Output the (x, y) coordinate of the center of the cell containing the given text.  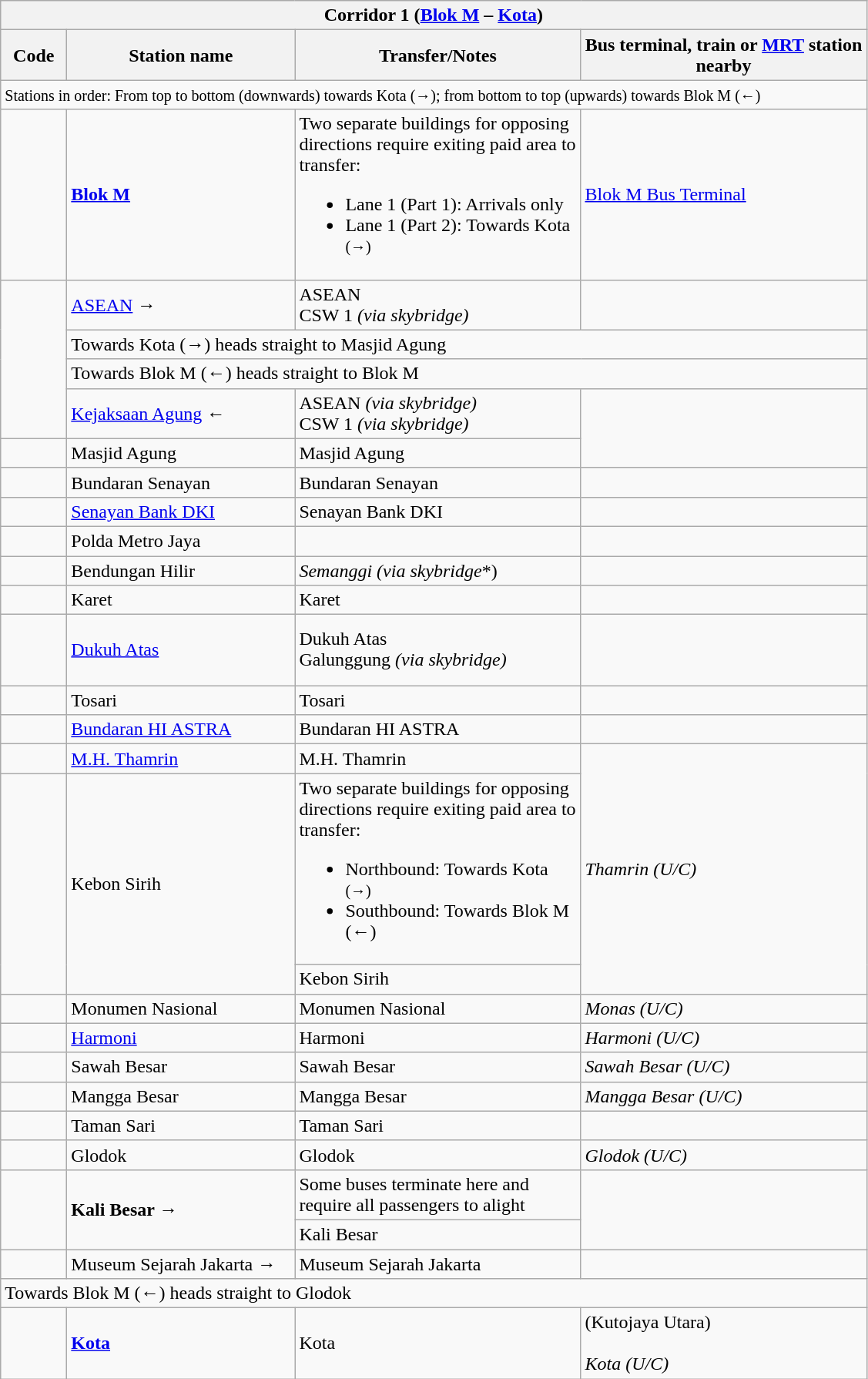
Blok M Bus Terminal (724, 194)
Transfer/Notes (437, 55)
Bus terminal, train or MRT station nearby (724, 55)
Two separate buildings for opposing directions require exiting paid area to transfer:Lane 1 (Part 1): Arrivals onlyLane 1 (Part 2): Towards Kota (→) (437, 194)
Towards Blok M (←) heads straight to Glodok (434, 1293)
ASEAN CSW 1 (via skybridge) (437, 305)
Bendungan Hilir (181, 571)
Kali Besar → (181, 1210)
Towards Blok M (←) heads straight to Blok M (467, 374)
Sawah Besar (U/C) (724, 1067)
Museum Sejarah Jakarta (437, 1264)
Towards Kota (→) heads straight to Masjid Agung (467, 344)
Kali Besar (437, 1234)
Dukuh Atas (181, 650)
Some buses terminate here and require all passengers to alight (437, 1194)
Mangga Besar (U/C) (724, 1096)
Museum Sejarah Jakarta → (181, 1264)
Two separate buildings for opposing directions require exiting paid area to transfer:Northbound: Towards Kota (→)Southbound: Towards Blok M (←) (437, 869)
Kejaksaan Agung ← (181, 413)
Dukuh Atas Galunggung (via skybridge) (437, 650)
Semanggi (via skybridge*) (437, 571)
Glodok (U/C) (724, 1155)
Polda Metro Jaya (181, 541)
Thamrin (U/C) (724, 869)
ASEAN → (181, 305)
Code (34, 55)
Blok M (181, 194)
Corridor 1 (Blok M – Kota) (434, 15)
Station name (181, 55)
Harmoni (U/C) (724, 1038)
(Kutojaya Utara) Kota (U/C) (724, 1344)
ASEAN (via skybridge) CSW 1 (via skybridge) (437, 413)
Stations in order: From top to bottom (downwards) towards Kota (→); from bottom to top (upwards) towards Blok M (←) (434, 95)
Monas (U/C) (724, 1008)
